Search for the cell housing the specified text and yield its (X, Y) center coordinate. 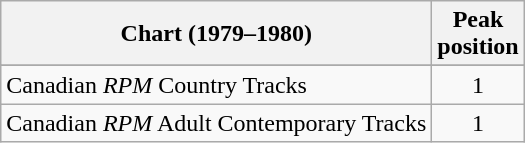
Canadian RPM Adult Contemporary Tracks (216, 123)
Canadian RPM Country Tracks (216, 85)
Peakposition (478, 34)
Chart (1979–1980) (216, 34)
